Return the [x, y] coordinate for the center point of the cell that contains the specified text.  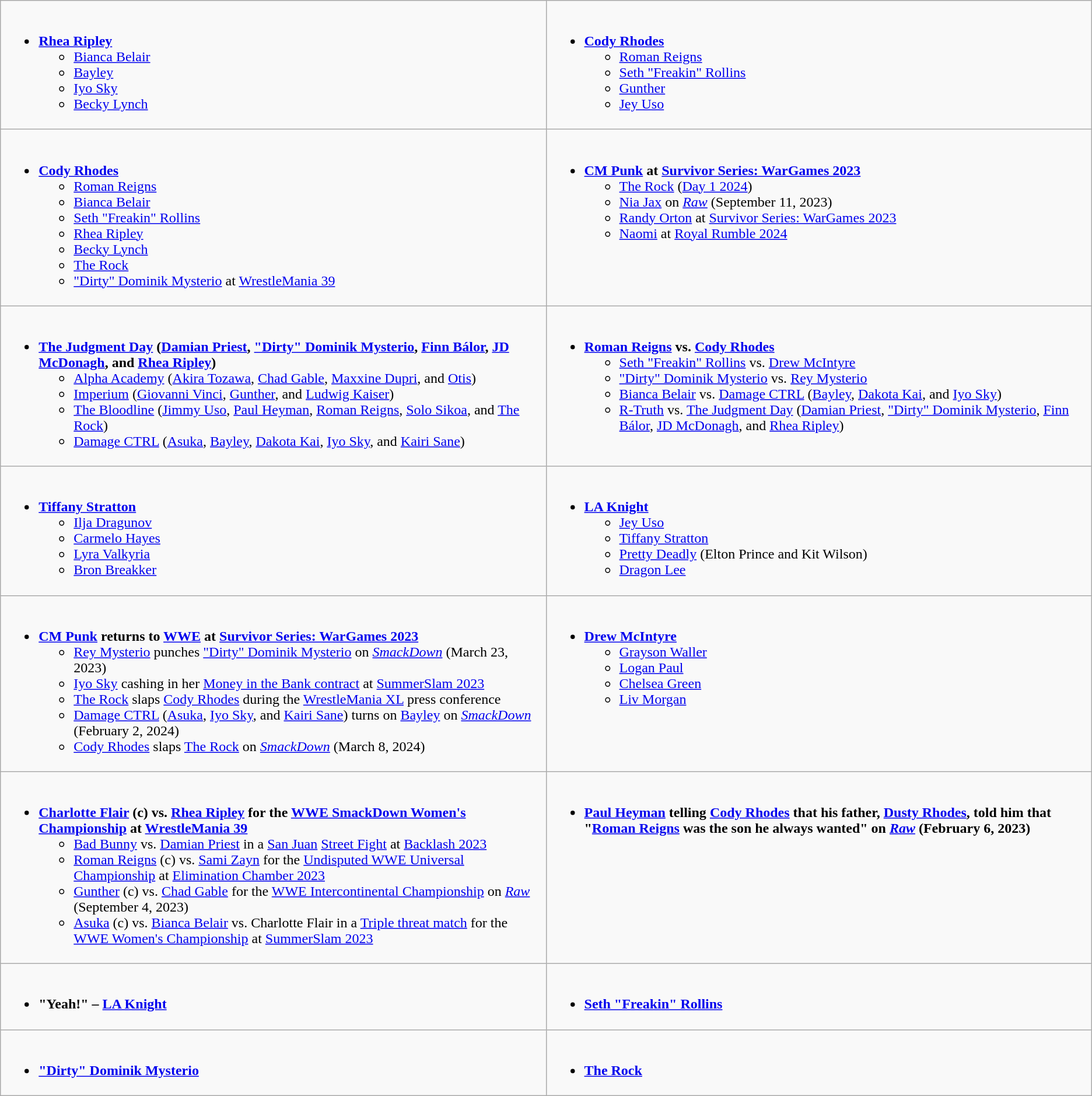
Drew McIntyreGrayson WallerLogan PaulChelsea GreenLiv Morgan [819, 683]
Cody RhodesRoman ReignsSeth "Freakin" RollinsGuntherJey Uso [819, 65]
"Dirty" Dominik Mysterio [273, 1062]
Rhea RipleyBianca BelairBayleyIyo SkyBecky Lynch [273, 65]
Paul Heyman telling Cody Rhodes that his father, Dusty Rhodes, told him that "Roman Reigns was the son he always wanted" on Raw (February 6, 2023) [819, 867]
The Rock [819, 1062]
"Yeah!" – LA Knight [273, 997]
Cody RhodesRoman ReignsBianca BelairSeth "Freakin" RollinsRhea RipleyBecky LynchThe Rock"Dirty" Dominik Mysterio at WrestleMania 39 [273, 218]
LA KnightJey UsoTiffany StrattonPretty Deadly (Elton Prince and Kit Wilson)Dragon Lee [819, 531]
Tiffany StrattonIlja DragunovCarmelo HayesLyra ValkyriaBron Breakker [273, 531]
Seth "Freakin" Rollins [819, 997]
